Pinpoint the cell where the given text exists, returning its (x, y) midpoint coordinate. 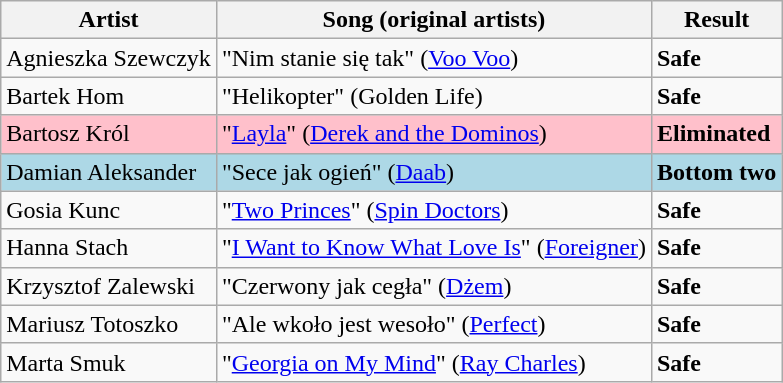
Damian Aleksander (109, 172)
"Georgia on My Mind" (Ray Charles) (434, 362)
Eliminated (716, 134)
Gosia Kunc (109, 210)
Artist (109, 20)
Result (716, 20)
Bartek Hom (109, 96)
"Nim stanie się tak" (Voo Voo) (434, 58)
Bartosz Król (109, 134)
Agnieszka Szewczyk (109, 58)
Hanna Stach (109, 248)
"Sece jak ogień" (Daab) (434, 172)
Marta Smuk (109, 362)
"Helikopter" (Golden Life) (434, 96)
"I Want to Know What Love Is" (Foreigner) (434, 248)
Mariusz Totoszko (109, 324)
Krzysztof Zalewski (109, 286)
Bottom two (716, 172)
"Two Princes" (Spin Doctors) (434, 210)
"Layla" (Derek and the Dominos) (434, 134)
"Czerwony jak cegła" (Dżem) (434, 286)
"Ale wkoło jest wesoło" (Perfect) (434, 324)
Song (original artists) (434, 20)
